Identify which cell holds the provided text, then report its (x, y) central coordinate. 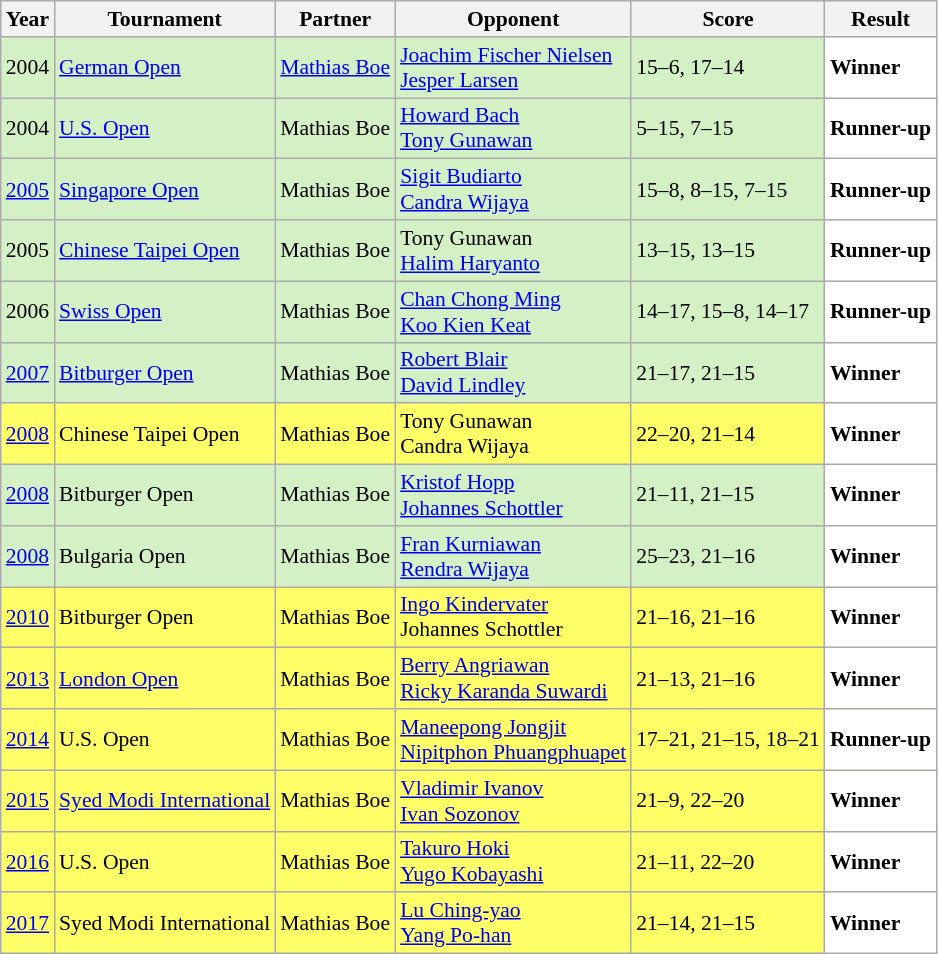
15–6, 17–14 (728, 68)
21–13, 21–16 (728, 678)
Tony Gunawan Halim Haryanto (513, 250)
Howard Bach Tony Gunawan (513, 128)
17–21, 21–15, 18–21 (728, 740)
Chan Chong Ming Koo Kien Keat (513, 312)
2010 (28, 618)
Lu Ching-yao Yang Po-han (513, 924)
2014 (28, 740)
Tournament (164, 19)
25–23, 21–16 (728, 556)
Berry Angriawan Ricky Karanda Suwardi (513, 678)
German Open (164, 68)
Maneepong Jongjit Nipitphon Phuangphuapet (513, 740)
Opponent (513, 19)
Year (28, 19)
Partner (335, 19)
21–11, 22–20 (728, 862)
Kristof Hopp Johannes Schottler (513, 496)
2015 (28, 800)
Vladimir Ivanov Ivan Sozonov (513, 800)
Fran Kurniawan Rendra Wijaya (513, 556)
2017 (28, 924)
Result (880, 19)
21–16, 21–16 (728, 618)
Joachim Fischer Nielsen Jesper Larsen (513, 68)
Robert Blair David Lindley (513, 372)
5–15, 7–15 (728, 128)
2013 (28, 678)
13–15, 13–15 (728, 250)
2006 (28, 312)
21–17, 21–15 (728, 372)
2007 (28, 372)
21–14, 21–15 (728, 924)
Sigit Budiarto Candra Wijaya (513, 190)
Singapore Open (164, 190)
21–11, 21–15 (728, 496)
Bulgaria Open (164, 556)
Swiss Open (164, 312)
Score (728, 19)
2016 (28, 862)
Takuro Hoki Yugo Kobayashi (513, 862)
Tony Gunawan Candra Wijaya (513, 434)
15–8, 8–15, 7–15 (728, 190)
22–20, 21–14 (728, 434)
London Open (164, 678)
21–9, 22–20 (728, 800)
14–17, 15–8, 14–17 (728, 312)
Ingo Kindervater Johannes Schottler (513, 618)
